Pinpoint the cell where the given text exists, returning its [X, Y] midpoint coordinate. 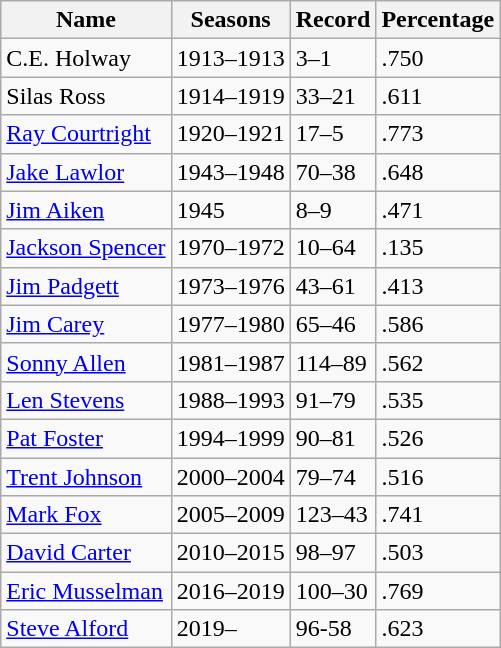
.503 [438, 553]
100–30 [333, 591]
Silas Ross [86, 96]
1994–1999 [230, 438]
.562 [438, 362]
Sonny Allen [86, 362]
.611 [438, 96]
17–5 [333, 134]
Eric Musselman [86, 591]
33–21 [333, 96]
Jim Carey [86, 324]
123–43 [333, 515]
Seasons [230, 20]
Name [86, 20]
.413 [438, 286]
3–1 [333, 58]
.135 [438, 248]
Len Stevens [86, 400]
Mark Fox [86, 515]
.750 [438, 58]
David Carter [86, 553]
Pat Foster [86, 438]
2019– [230, 629]
1914–1919 [230, 96]
1977–1980 [230, 324]
2000–2004 [230, 477]
.471 [438, 210]
Jim Padgett [86, 286]
79–74 [333, 477]
2016–2019 [230, 591]
Jake Lawlor [86, 172]
1945 [230, 210]
.773 [438, 134]
114–89 [333, 362]
1970–1972 [230, 248]
10–64 [333, 248]
8–9 [333, 210]
Ray Courtright [86, 134]
.586 [438, 324]
C.E. Holway [86, 58]
.623 [438, 629]
.769 [438, 591]
98–97 [333, 553]
.648 [438, 172]
.516 [438, 477]
1988–1993 [230, 400]
70–38 [333, 172]
Jackson Spencer [86, 248]
1973–1976 [230, 286]
Steve Alford [86, 629]
Percentage [438, 20]
90–81 [333, 438]
96-58 [333, 629]
91–79 [333, 400]
43–61 [333, 286]
2010–2015 [230, 553]
.535 [438, 400]
Record [333, 20]
1920–1921 [230, 134]
1913–1913 [230, 58]
1943–1948 [230, 172]
Jim Aiken [86, 210]
1981–1987 [230, 362]
Trent Johnson [86, 477]
.741 [438, 515]
.526 [438, 438]
2005–2009 [230, 515]
65–46 [333, 324]
